Detect which cell encompasses the target text, then output its [X, Y] center coordinate. 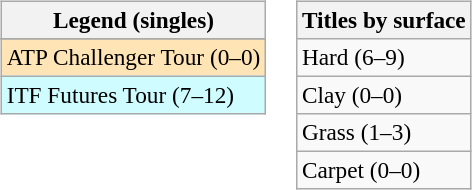
Grass (1–3) [384, 133]
ATP Challenger Tour (0–0) [133, 57]
Titles by surface [384, 20]
Carpet (0–0) [384, 171]
Clay (0–0) [384, 95]
Hard (6–9) [384, 57]
Legend (singles) [133, 20]
ITF Futures Tour (7–12) [133, 95]
